Determine the (x, y) coordinate at the center of the cell enclosing the given text.  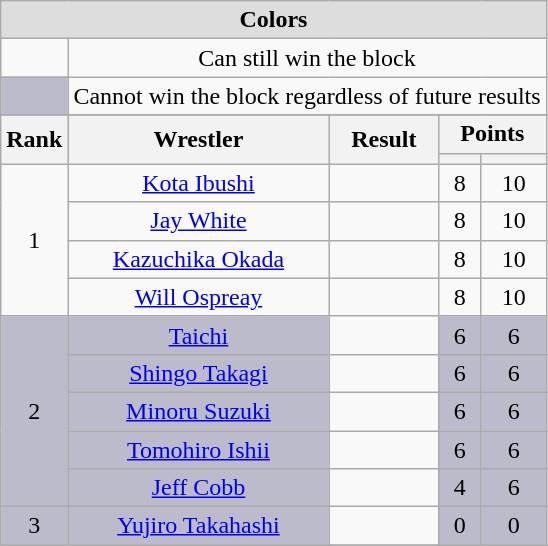
Jeff Cobb (198, 488)
Rank (34, 140)
Kazuchika Okada (198, 259)
Kota Ibushi (198, 183)
2 (34, 411)
Cannot win the block regardless of future results (307, 96)
Yujiro Takahashi (198, 526)
Colors (274, 20)
3 (34, 526)
Points (493, 134)
Tomohiro Ishii (198, 449)
Result (384, 140)
4 (460, 488)
Can still win the block (307, 58)
Wrestler (198, 140)
Jay White (198, 221)
Minoru Suzuki (198, 411)
1 (34, 240)
Shingo Takagi (198, 373)
Taichi (198, 335)
Will Ospreay (198, 297)
